Provide the (x, y) coordinate of the cell's center where the given text is located.  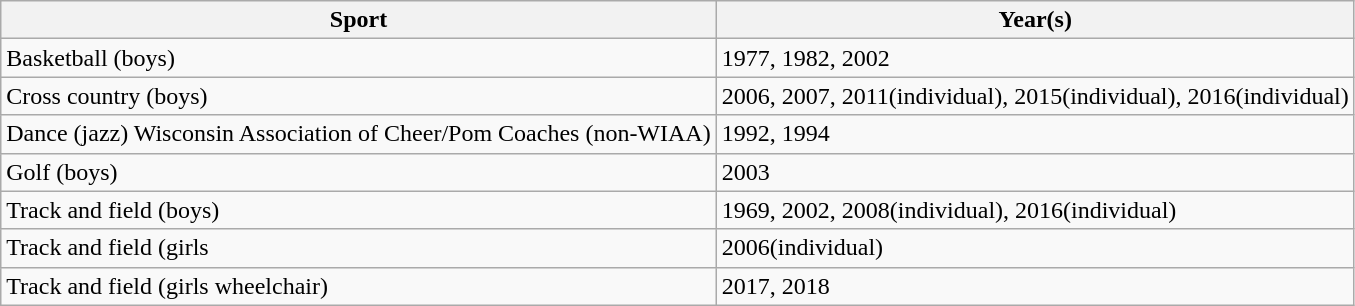
2006, 2007, 2011(individual), 2015(individual), 2016(individual) (1035, 96)
Year(s) (1035, 20)
Track and field (boys) (358, 210)
Dance (jazz) Wisconsin Association of Cheer/Pom Coaches (non-WIAA) (358, 134)
1969, 2002, 2008(individual), 2016(individual) (1035, 210)
2006(individual) (1035, 248)
Basketball (boys) (358, 58)
Track and field (girls wheelchair) (358, 286)
2017, 2018 (1035, 286)
Golf (boys) (358, 172)
2003 (1035, 172)
Sport (358, 20)
Track and field (girls (358, 248)
1977, 1982, 2002 (1035, 58)
Cross country (boys) (358, 96)
1992, 1994 (1035, 134)
